Find where the given text appears and provide that cell's center as (X, Y) coordinate. 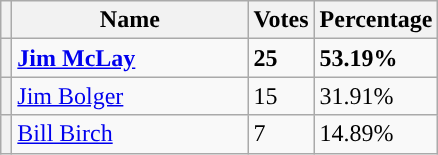
15 (281, 96)
14.89% (376, 134)
7 (281, 134)
31.91% (376, 96)
53.19% (376, 58)
Bill Birch (130, 134)
Votes (281, 20)
25 (281, 58)
Jim Bolger (130, 96)
Name (130, 20)
Jim McLay (130, 58)
Percentage (376, 20)
